Determine the [X, Y] coordinate at the center of the cell enclosing the given text.  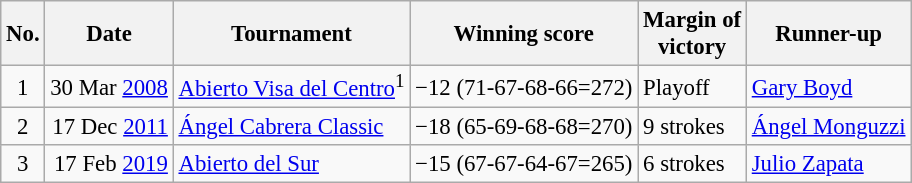
2 [23, 127]
Tournament [292, 34]
Runner-up [828, 34]
−18 (65-69-68-68=270) [524, 127]
3 [23, 164]
−12 (71-67-68-66=272) [524, 87]
9 strokes [692, 127]
Margin ofvictory [692, 34]
Gary Boyd [828, 87]
30 Mar 2008 [109, 87]
Playoff [692, 87]
Ángel Monguzzi [828, 127]
Julio Zapata [828, 164]
−15 (67-67-64-67=265) [524, 164]
No. [23, 34]
Winning score [524, 34]
17 Dec 2011 [109, 127]
6 strokes [692, 164]
Ángel Cabrera Classic [292, 127]
Abierto del Sur [292, 164]
Abierto Visa del Centro1 [292, 87]
1 [23, 87]
Date [109, 34]
17 Feb 2019 [109, 164]
